Capture the cell that displays the provided text and extract its (x, y) central coordinate. 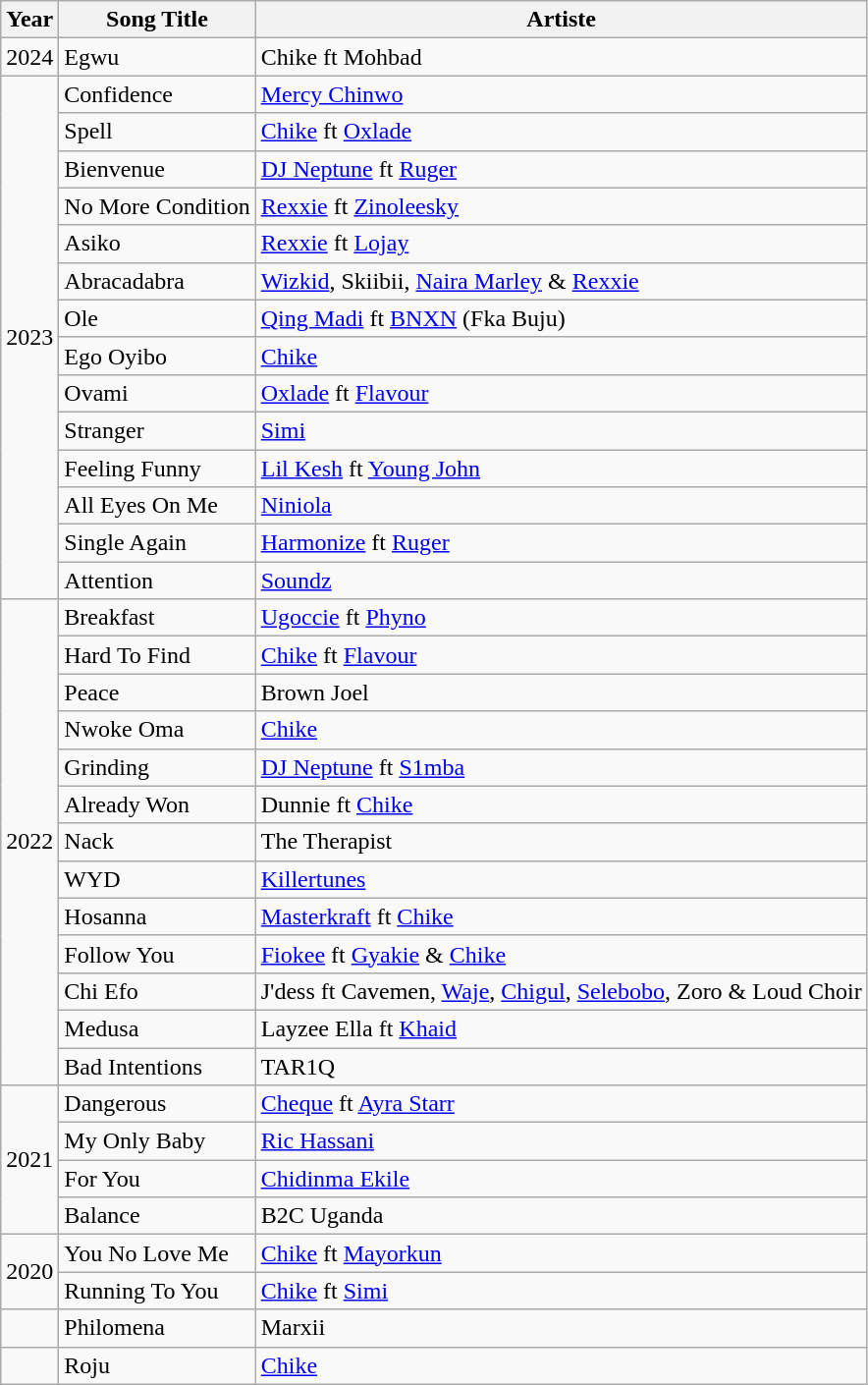
Dangerous (157, 1104)
Rexxie ft Zinoleesky (562, 206)
Harmonize ft Ruger (562, 543)
Year (29, 20)
Bad Intentions (157, 1066)
Chike ft Oxlade (562, 132)
You No Love Me (157, 1253)
2022 (29, 843)
Simi (562, 430)
Nwoke Oma (157, 730)
Confidence (157, 94)
2023 (29, 338)
Artiste (562, 20)
Chi Efo (157, 991)
All Eyes On Me (157, 506)
Rexxie ft Lojay (562, 244)
Chike ft Mohbad (562, 57)
2024 (29, 57)
Ugoccie ft Phyno (562, 618)
My Only Baby (157, 1141)
Oxlade ft Flavour (562, 393)
Hosanna (157, 916)
No More Condition (157, 206)
2021 (29, 1160)
DJ Neptune ft Ruger (562, 169)
Hard To Find (157, 655)
Cheque ft Ayra Starr (562, 1104)
Peace (157, 692)
J'dess ft Cavemen, Waje, Chigul, Selebobo, Zoro & Loud Choir (562, 991)
Breakfast (157, 618)
Masterkraft ft Chike (562, 916)
Ego Oyibo (157, 356)
Stranger (157, 430)
Killertunes (562, 879)
Chike ft Mayorkun (562, 1253)
WYD (157, 879)
Spell (157, 132)
Nack (157, 842)
2020 (29, 1272)
Medusa (157, 1028)
Ole (157, 318)
Niniola (562, 506)
B2C Uganda (562, 1216)
TAR1Q (562, 1066)
Already Won (157, 804)
Ovami (157, 393)
Abracadabra (157, 281)
Chike ft Flavour (562, 655)
Chike ft Simi (562, 1291)
Follow You (157, 954)
Layzee Ella ft Khaid (562, 1028)
Song Title (157, 20)
Asiko (157, 244)
Dunnie ft Chike (562, 804)
Qing Madi ft BNXN (Fka Buju) (562, 318)
Ric Hassani (562, 1141)
Soundz (562, 581)
Bienvenue (157, 169)
Running To You (157, 1291)
Balance (157, 1216)
Philomena (157, 1328)
Mercy Chinwo (562, 94)
The Therapist (562, 842)
Lil Kesh ft Young John (562, 469)
DJ Neptune ft S1mba (562, 767)
Attention (157, 581)
Single Again (157, 543)
Marxii (562, 1328)
Fiokee ft Gyakie & Chike (562, 954)
Egwu (157, 57)
Roju (157, 1365)
Brown Joel (562, 692)
Chidinma Ekile (562, 1179)
Wizkid, Skiibii, Naira Marley & Rexxie (562, 281)
Grinding (157, 767)
Feeling Funny (157, 469)
For You (157, 1179)
